Capture the cell that displays the provided text and extract its (x, y) central coordinate. 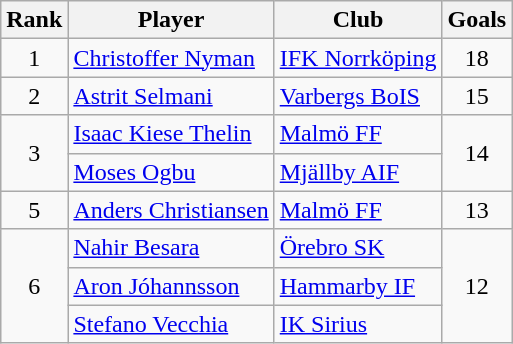
Aron Jóhannsson (171, 286)
Rank (34, 20)
6 (34, 286)
Goals (477, 20)
Stefano Vecchia (171, 324)
5 (34, 210)
Anders Christiansen (171, 210)
14 (477, 153)
3 (34, 153)
18 (477, 58)
Club (358, 20)
Varbergs BoIS (358, 96)
Nahir Besara (171, 248)
Örebro SK (358, 248)
1 (34, 58)
Christoffer Nyman (171, 58)
Player (171, 20)
IK Sirius (358, 324)
Hammarby IF (358, 286)
12 (477, 286)
15 (477, 96)
Mjällby AIF (358, 172)
Moses Ogbu (171, 172)
13 (477, 210)
Astrit Selmani (171, 96)
IFK Norrköping (358, 58)
Isaac Kiese Thelin (171, 134)
2 (34, 96)
